Return (x, y) of the center of cell containing provided text 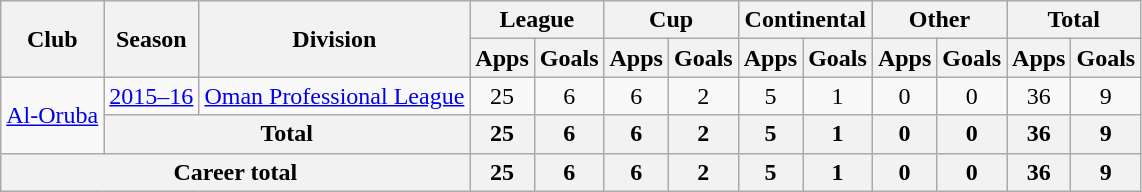
Other (939, 20)
League (537, 20)
Division (334, 39)
Club (52, 39)
Cup (671, 20)
Continental (805, 20)
Oman Professional League (334, 96)
Season (152, 39)
Career total (236, 172)
2015–16 (152, 96)
Al-Oruba (52, 115)
